Pinpoint the cell where the given text exists, returning its [x, y] midpoint coordinate. 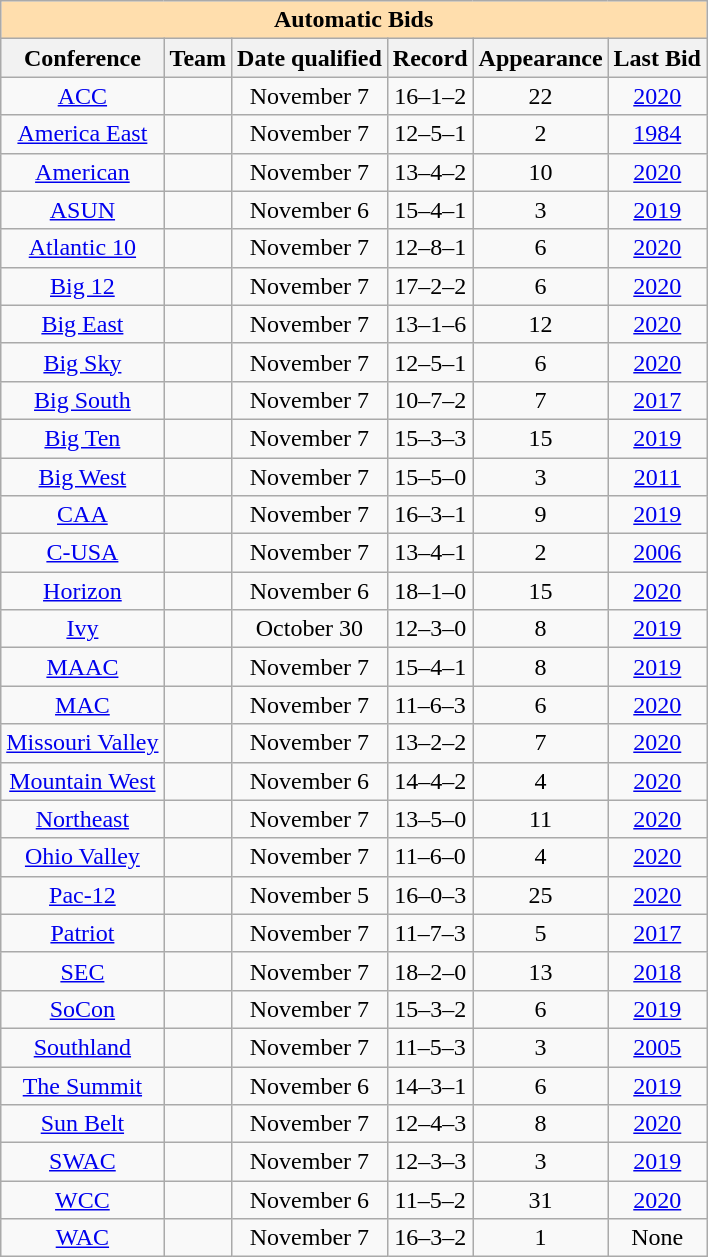
11–5–2 [430, 1200]
13–2–2 [430, 743]
25 [540, 895]
SoCon [82, 1009]
16–3–2 [430, 1238]
1 [540, 1238]
13–5–0 [430, 819]
Atlantic 10 [82, 248]
Big Ten [82, 438]
1984 [657, 134]
2011 [657, 477]
12–8–1 [430, 248]
12–3–0 [430, 629]
ASUN [82, 210]
17–2–2 [430, 286]
Big West [82, 477]
Pac-12 [82, 895]
18–1–0 [430, 591]
2018 [657, 971]
MAAC [82, 667]
2006 [657, 553]
Missouri Valley [82, 743]
11–6–3 [430, 705]
14–4–2 [430, 781]
Team [198, 58]
11–6–0 [430, 857]
5 [540, 933]
Ohio Valley [82, 857]
16–0–3 [430, 895]
SWAC [82, 1162]
America East [82, 134]
15–3–2 [430, 1009]
None [657, 1238]
The Summit [82, 1085]
Big South [82, 400]
2005 [657, 1047]
CAA [82, 515]
22 [540, 96]
12–4–3 [430, 1124]
ACC [82, 96]
American [82, 172]
10 [540, 172]
12 [540, 324]
13–4–1 [430, 553]
WCC [82, 1200]
14–3–1 [430, 1085]
Northeast [82, 819]
11 [540, 819]
SEC [82, 971]
15–3–3 [430, 438]
13 [540, 971]
18–2–0 [430, 971]
Mountain West [82, 781]
Big East [82, 324]
11–5–3 [430, 1047]
Patriot [82, 933]
Ivy [82, 629]
Record [430, 58]
16–3–1 [430, 515]
October 30 [310, 629]
C-USA [82, 553]
12–3–3 [430, 1162]
10–7–2 [430, 400]
WAC [82, 1238]
Last Bid [657, 58]
MAC [82, 705]
Automatic Bids [354, 20]
Horizon [82, 591]
Big Sky [82, 362]
Conference [82, 58]
Appearance [540, 58]
15–5–0 [430, 477]
31 [540, 1200]
Big 12 [82, 286]
Date qualified [310, 58]
9 [540, 515]
11–7–3 [430, 933]
13–4–2 [430, 172]
Southland [82, 1047]
16–1–2 [430, 96]
Sun Belt [82, 1124]
November 5 [310, 895]
13–1–6 [430, 324]
